Extract the [X, Y] coordinate from the center of the cell holding the provided text.  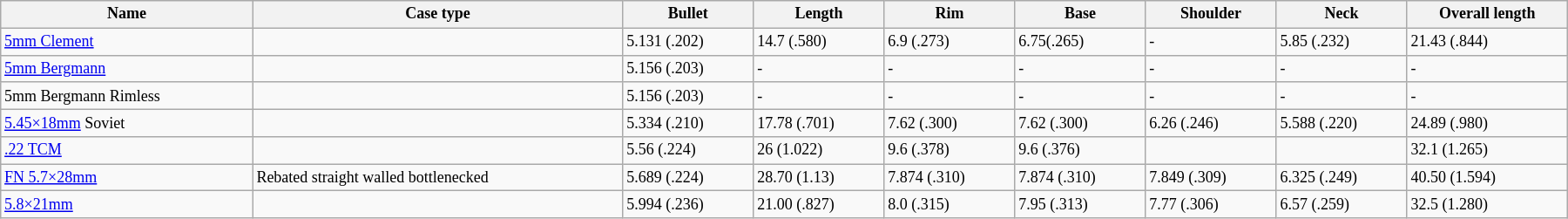
8.0 (.315) [950, 204]
Neck [1342, 14]
5.56 (.224) [688, 150]
5.334 (.210) [688, 122]
7.77 (.306) [1211, 204]
Overall length [1487, 14]
32.1 (1.265) [1487, 150]
5.45×18mm Soviet [127, 122]
7.849 (.309) [1211, 178]
FN 5.7×28mm [127, 178]
5mm Bergmann [127, 68]
32.5 (1.280) [1487, 204]
6.57 (.259) [1342, 204]
7.95 (.313) [1080, 204]
6.325 (.249) [1342, 178]
5.588 (.220) [1342, 122]
24.89 (.980) [1487, 122]
21.43 (.844) [1487, 42]
Shoulder [1211, 14]
Name [127, 14]
5.994 (.236) [688, 204]
.22 TCM [127, 150]
5.85 (.232) [1342, 42]
Base [1080, 14]
9.6 (.378) [950, 150]
5mm Bergmann Rimless [127, 96]
Rim [950, 14]
9.6 (.376) [1080, 150]
21.00 (.827) [819, 204]
28.70 (1.13) [819, 178]
6.26 (.246) [1211, 122]
5.131 (.202) [688, 42]
Length [819, 14]
5.689 (.224) [688, 178]
Rebated straight walled bottlenecked [437, 178]
6.9 (.273) [950, 42]
14.7 (.580) [819, 42]
6.75(.265) [1080, 42]
17.78 (.701) [819, 122]
Case type [437, 14]
5mm Clement [127, 42]
40.50 (1.594) [1487, 178]
5.8×21mm [127, 204]
26 (1.022) [819, 150]
Bullet [688, 14]
